Determine the (x, y) coordinate at the center of the cell enclosing the given text.  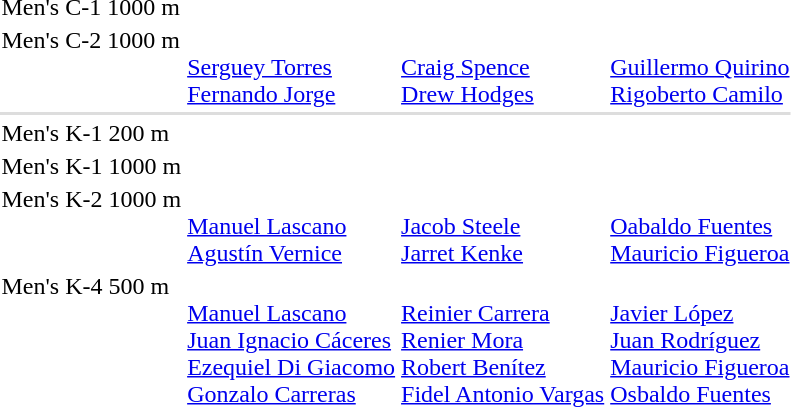
Oabaldo FuentesMauricio Figueroa (700, 226)
Guillermo QuirinoRigoberto Camilo (700, 67)
Serguey TorresFernando Jorge (292, 67)
Jacob SteeleJarret Kenke (503, 226)
Craig SpenceDrew Hodges (503, 67)
Men's C-2 1000 m (92, 67)
Manuel LascanoAgustín Vernice (292, 226)
Men's K-1 1000 m (92, 166)
Men's K-2 1000 m (92, 226)
Men's K-1 200 m (92, 133)
